Identify which cell holds the provided text, then report its [X, Y] central coordinate. 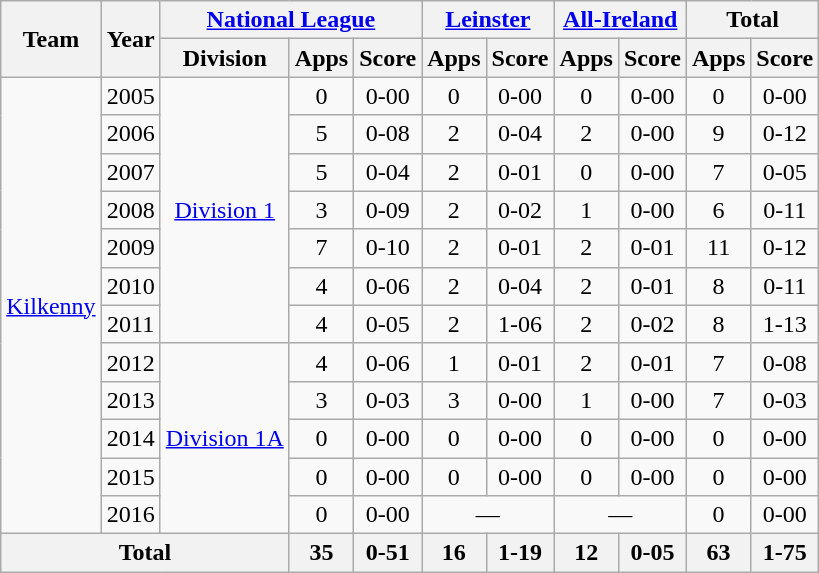
1-13 [785, 324]
2014 [130, 438]
12 [586, 553]
2005 [130, 96]
35 [321, 553]
2015 [130, 477]
2006 [130, 134]
16 [454, 553]
0-09 [388, 210]
6 [718, 210]
2012 [130, 362]
11 [718, 248]
1-75 [785, 553]
0-51 [388, 553]
Division 1 [224, 210]
2013 [130, 400]
Division [224, 58]
0-10 [388, 248]
Team [51, 39]
1-06 [520, 324]
2016 [130, 515]
National League [290, 20]
Kilkenny [51, 306]
1-19 [520, 553]
Leinster [488, 20]
2008 [130, 210]
Division 1A [224, 438]
63 [718, 553]
2011 [130, 324]
2010 [130, 286]
All-Ireland [620, 20]
9 [718, 134]
2007 [130, 172]
2009 [130, 248]
Year [130, 39]
